Find where the given text appears and provide that cell's center as [X, Y] coordinate. 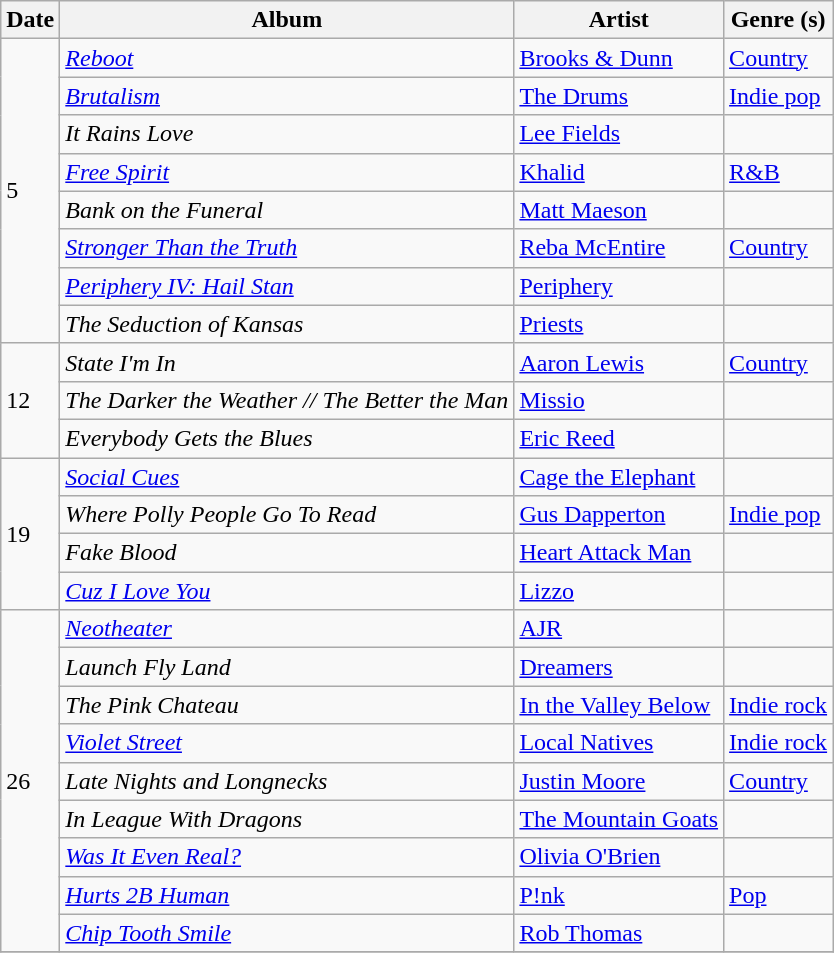
Gus Dapperton [619, 515]
Artist [619, 20]
The Darker the Weather // The Better the Man [287, 400]
Genre (s) [778, 20]
P!nk [619, 895]
Olivia O'Brien [619, 857]
It Rains Love [287, 134]
Social Cues [287, 477]
The Pink Chateau [287, 705]
The Mountain Goats [619, 819]
Fake Blood [287, 553]
Hurts 2B Human [287, 895]
Bank on the Funeral [287, 210]
Rob Thomas [619, 933]
Brooks & Dunn [619, 58]
Date [30, 20]
Lee Fields [619, 134]
Chip Tooth Smile [287, 933]
R&B [778, 172]
Cuz I Love You [287, 591]
19 [30, 534]
Lizzo [619, 591]
26 [30, 782]
Dreamers [619, 667]
AJR [619, 629]
Launch Fly Land [287, 667]
Khalid [619, 172]
5 [30, 191]
Periphery [619, 286]
Priests [619, 324]
Justin Moore [619, 781]
In the Valley Below [619, 705]
Violet Street [287, 743]
State I'm In [287, 362]
The Seduction of Kansas [287, 324]
Reba McEntire [619, 248]
Was It Even Real? [287, 857]
Cage the Elephant [619, 477]
Local Natives [619, 743]
The Drums [619, 96]
Brutalism [287, 96]
Neotheater [287, 629]
Free Spirit [287, 172]
Matt Maeson [619, 210]
Reboot [287, 58]
12 [30, 400]
Aaron Lewis [619, 362]
Eric Reed [619, 438]
Where Polly People Go To Read [287, 515]
Everybody Gets the Blues [287, 438]
Stronger Than the Truth [287, 248]
Pop [778, 895]
Album [287, 20]
Late Nights and Longnecks [287, 781]
In League With Dragons [287, 819]
Heart Attack Man [619, 553]
Periphery IV: Hail Stan [287, 286]
Missio [619, 400]
